Capture the cell that displays the provided text and extract its (x, y) central coordinate. 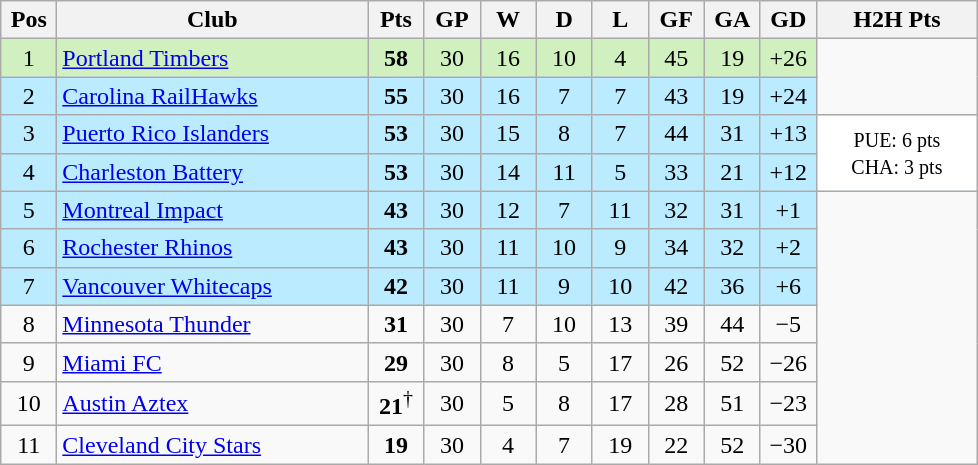
55 (396, 96)
Charleston Battery (212, 172)
14 (508, 172)
3 (29, 134)
+6 (788, 286)
Rochester Rhinos (212, 248)
GA (732, 20)
33 (676, 172)
+24 (788, 96)
Montreal Impact (212, 210)
GD (788, 20)
GP (452, 20)
Cleveland City Stars (212, 445)
Club (212, 20)
Pos (29, 20)
21 (732, 172)
−23 (788, 404)
15 (508, 134)
−26 (788, 362)
29 (396, 362)
−5 (788, 324)
D (564, 20)
Vancouver Whitecaps (212, 286)
+1 (788, 210)
GF (676, 20)
1 (29, 58)
45 (676, 58)
22 (676, 445)
Miami FC (212, 362)
+26 (788, 58)
W (508, 20)
Portland Timbers (212, 58)
Minnesota Thunder (212, 324)
+12 (788, 172)
2 (29, 96)
36 (732, 286)
L (620, 20)
6 (29, 248)
+2 (788, 248)
26 (676, 362)
13 (620, 324)
Carolina RailHawks (212, 96)
−30 (788, 445)
+13 (788, 134)
51 (732, 404)
12 (508, 210)
PUE: 6 ptsCHA: 3 pts (896, 153)
21† (396, 404)
Pts (396, 20)
Austin Aztex (212, 404)
Puerto Rico Islanders (212, 134)
H2H Pts (896, 20)
39 (676, 324)
34 (676, 248)
28 (676, 404)
58 (396, 58)
